Extract the (x, y) coordinate from the center of the cell holding the provided text.  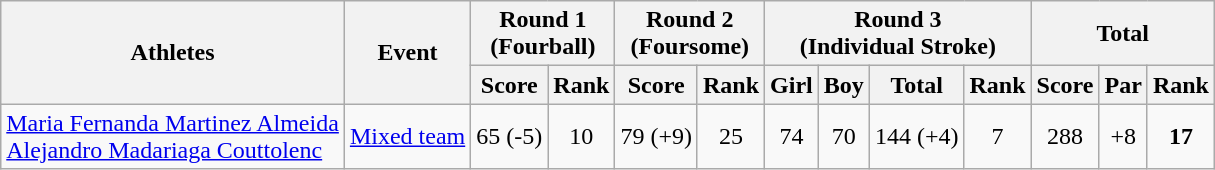
65 (-5) (510, 136)
+8 (1123, 136)
Girl (792, 85)
17 (1180, 136)
79 (+9) (656, 136)
Maria Fernanda Martinez AlmeidaAlejandro Madariaga Couttolenc (173, 136)
Mixed team (407, 136)
Round 2(Foursome) (690, 34)
70 (844, 136)
Boy (844, 85)
Round 3(Individual Stroke) (898, 34)
Round 1(Fourball) (543, 34)
7 (998, 136)
10 (582, 136)
25 (730, 136)
Par (1123, 85)
288 (1065, 136)
74 (792, 136)
144 (+4) (916, 136)
Athletes (173, 52)
Event (407, 52)
